Search for the cell housing the specified text and yield its (x, y) center coordinate. 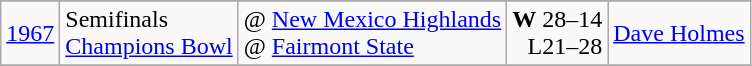
SemifinalsChampions Bowl (149, 34)
Dave Holmes (679, 34)
W 28–14L21–28 (558, 34)
1967 (30, 34)
@ New Mexico Highlands@ Fairmont State (372, 34)
